Extract the (x, y) coordinate from the center of the cell holding the provided text.  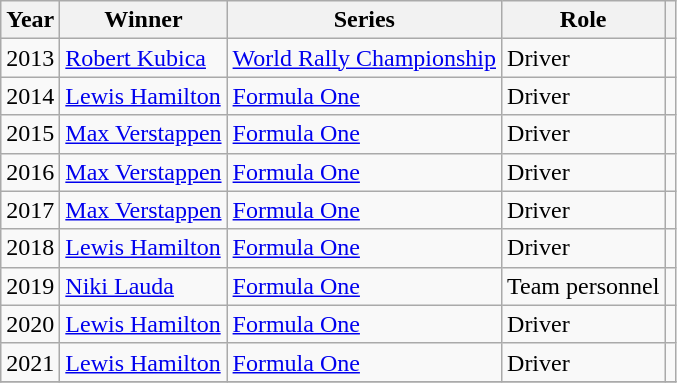
2020 (30, 324)
Role (584, 20)
2013 (30, 58)
Series (364, 20)
World Rally Championship (364, 58)
2014 (30, 96)
2017 (30, 210)
2015 (30, 134)
2019 (30, 286)
Year (30, 20)
Niki Lauda (144, 286)
Winner (144, 20)
2016 (30, 172)
Team personnel (584, 286)
2021 (30, 362)
Robert Kubica (144, 58)
2018 (30, 248)
